For the text-containing cell, return its midpoint in (X, Y) coordinate format. 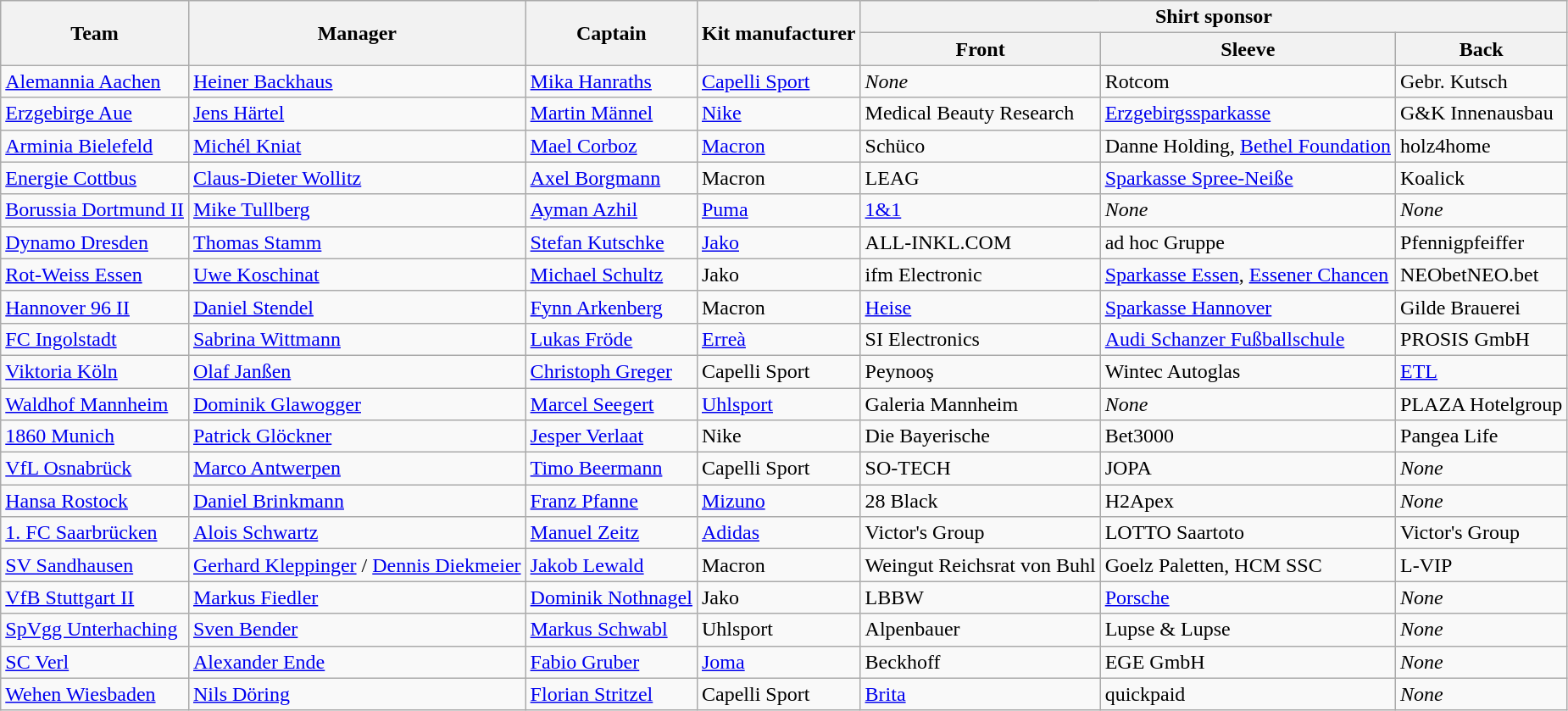
Christoph Greger (611, 371)
Michél Kniat (357, 146)
SpVgg Unterhaching (95, 630)
Joma (778, 662)
Martin Männel (611, 114)
Claus-Dieter Wollitz (357, 178)
Marcel Seegert (611, 404)
SC Verl (95, 662)
Michael Schultz (611, 275)
Wehen Wiesbaden (95, 694)
Mizuno (778, 501)
ifm Electronic (980, 275)
ETL (1482, 371)
Erreà (778, 339)
Kit manufacturer (778, 33)
Jesper Verlaat (611, 436)
Florian Stritzel (611, 694)
Arminia Bielefeld (95, 146)
Pfennigpfeiffer (1482, 242)
ad hoc Gruppe (1248, 242)
JOPA (1248, 469)
Manager (357, 33)
Goelz Paletten, HCM SSC (1248, 565)
Beckhoff (980, 662)
quickpaid (1248, 694)
Heise (980, 307)
Energie Cottbus (95, 178)
Dominik Nothnagel (611, 597)
Galeria Mannheim (980, 404)
Audi Schanzer Fußballschule (1248, 339)
G&K Innenausbau (1482, 114)
SV Sandhausen (95, 565)
Sparkasse Hannover (1248, 307)
Borussia Dortmund II (95, 210)
1860 Munich (95, 436)
Mike Tullberg (357, 210)
Alemannia Aachen (95, 81)
Danne Holding, Bethel Foundation (1248, 146)
Wintec Autoglas (1248, 371)
Nils Döring (357, 694)
Rot-Weiss Essen (95, 275)
Hansa Rostock (95, 501)
SI Electronics (980, 339)
EGE GmbH (1248, 662)
1&1 (980, 210)
Markus Fiedler (357, 597)
Adidas (778, 533)
Manuel Zeitz (611, 533)
VfB Stuttgart II (95, 597)
Mika Hanraths (611, 81)
LBBW (980, 597)
Captain (611, 33)
Markus Schwabl (611, 630)
Medical Beauty Research (980, 114)
Gebr. Kutsch (1482, 81)
Olaf Janßen (357, 371)
Jens Härtel (357, 114)
Puma (778, 210)
LOTTO Saartoto (1248, 533)
Fabio Gruber (611, 662)
Peynooş (980, 371)
H2Apex (1248, 501)
L-VIP (1482, 565)
Heiner Backhaus (357, 81)
Sparkasse Spree-Neiße (1248, 178)
NEObetNEO.bet (1482, 275)
Erzgebirge Aue (95, 114)
Thomas Stamm (357, 242)
Rotcom (1248, 81)
Fynn Arkenberg (611, 307)
Gilde Brauerei (1482, 307)
Koalick (1482, 178)
Lupse & Lupse (1248, 630)
Alpenbauer (980, 630)
Brita (980, 694)
Bet3000 (1248, 436)
28 Black (980, 501)
FC Ingolstadt (95, 339)
Front (980, 49)
Dynamo Dresden (95, 242)
Die Bayerische (980, 436)
Porsche (1248, 597)
Uwe Koschinat (357, 275)
Mael Corboz (611, 146)
Hannover 96 II (95, 307)
Gerhard Kleppinger / Dennis Diekmeier (357, 565)
PROSIS GmbH (1482, 339)
Team (95, 33)
Shirt sponsor (1214, 17)
Alois Schwartz (357, 533)
Ayman Azhil (611, 210)
VfL Osnabrück (95, 469)
Pangea Life (1482, 436)
Schüco (980, 146)
holz4home (1482, 146)
Weingut Reichsrat von Buhl (980, 565)
ALL-INKL.COM (980, 242)
Franz Pfanne (611, 501)
Back (1482, 49)
Daniel Stendel (357, 307)
Patrick Glöckner (357, 436)
Sven Bender (357, 630)
Sparkasse Essen, Essener Chancen (1248, 275)
Marco Antwerpen (357, 469)
Alexander Ende (357, 662)
Erzgebirgssparkasse (1248, 114)
Jakob Lewald (611, 565)
Axel Borgmann (611, 178)
Timo Beermann (611, 469)
SO-TECH (980, 469)
Viktoria Köln (95, 371)
PLAZA Hotelgroup (1482, 404)
Lukas Fröde (611, 339)
Sleeve (1248, 49)
Daniel Brinkmann (357, 501)
Waldhof Mannheim (95, 404)
LEAG (980, 178)
Dominik Glawogger (357, 404)
1. FC Saarbrücken (95, 533)
Stefan Kutschke (611, 242)
Sabrina Wittmann (357, 339)
